Capture the cell that displays the provided text and extract its [X, Y] central coordinate. 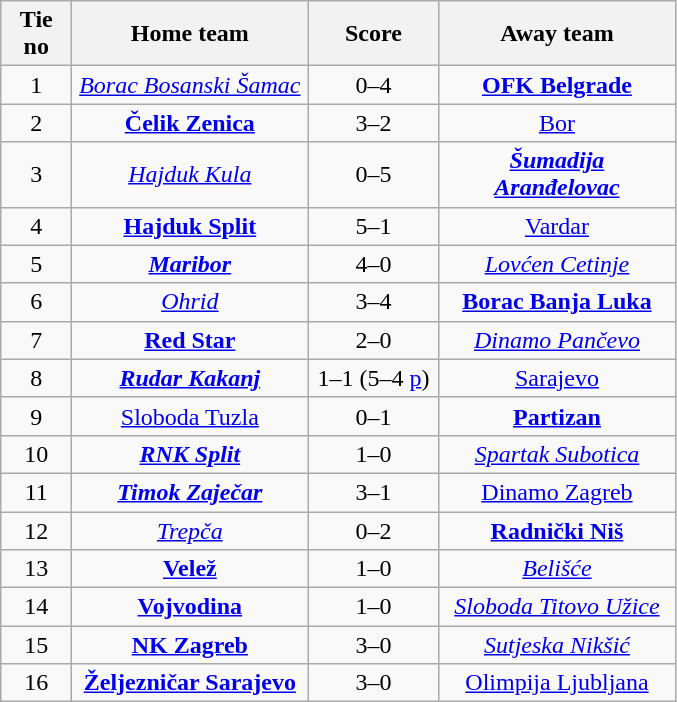
3 [36, 174]
Score [374, 34]
2–0 [374, 340]
Dinamo Pančevo [557, 340]
13 [36, 569]
Sloboda Titovo Užice [557, 607]
4 [36, 226]
Away team [557, 34]
14 [36, 607]
Radnički Niš [557, 531]
12 [36, 531]
OFK Belgrade [557, 85]
Partizan [557, 416]
Sarajevo [557, 378]
Šumadija Aranđelovac [557, 174]
Ohrid [190, 302]
Vojvodina [190, 607]
Rudar Kakanj [190, 378]
9 [36, 416]
Borac Bosanski Šamac [190, 85]
3–2 [374, 123]
Olimpija Ljubljana [557, 683]
Trepča [190, 531]
Hajduk Split [190, 226]
Hajduk Kula [190, 174]
Vardar [557, 226]
Tie no [36, 34]
Željezničar Sarajevo [190, 683]
Lovćen Cetinje [557, 264]
6 [36, 302]
Čelik Zenica [190, 123]
Belišće [557, 569]
2 [36, 123]
0–1 [374, 416]
0–4 [374, 85]
RNK Split [190, 454]
7 [36, 340]
8 [36, 378]
NK Zagreb [190, 645]
0–2 [374, 531]
1 [36, 85]
Maribor [190, 264]
5–1 [374, 226]
Velež [190, 569]
5 [36, 264]
Spartak Subotica [557, 454]
16 [36, 683]
11 [36, 492]
Dinamo Zagreb [557, 492]
4–0 [374, 264]
15 [36, 645]
Timok Zaječar [190, 492]
0–5 [374, 174]
Borac Banja Luka [557, 302]
3–4 [374, 302]
10 [36, 454]
3–1 [374, 492]
Bor [557, 123]
Home team [190, 34]
Sutjeska Nikšić [557, 645]
Sloboda Tuzla [190, 416]
1–1 (5–4 p) [374, 378]
Red Star [190, 340]
